From the cell containing the given text, extract its center point as [x, y] coordinate. 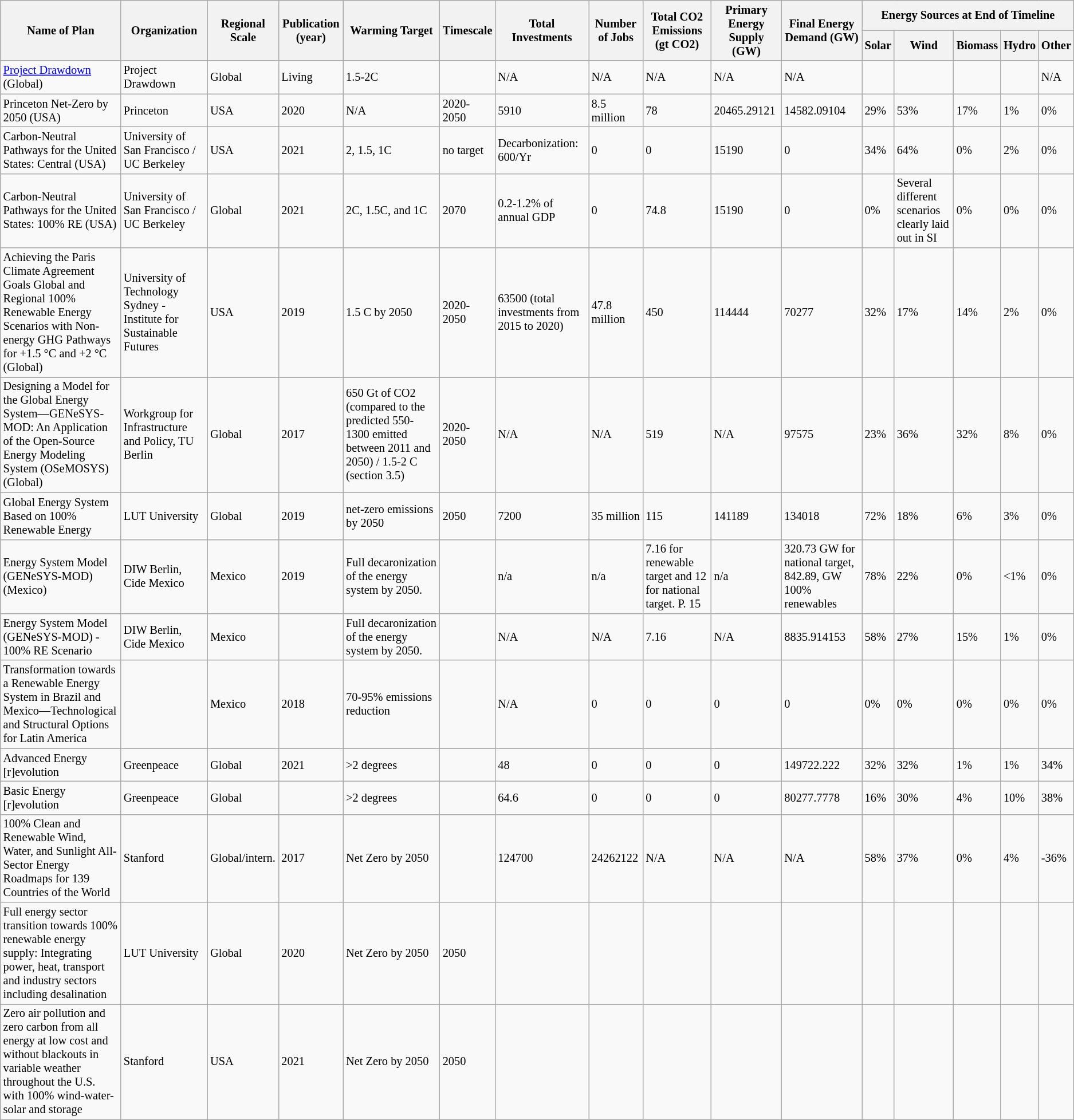
134018 [821, 516]
7.16 [677, 637]
48 [542, 765]
Princeton Net-Zero by 2050 (USA) [61, 111]
47.8 million [616, 313]
Living [310, 77]
Designing a Model for the Global Energy System—GENeSYS-MOD: An Application of the Open-Source Energy Modeling System (OSeMOSYS) (Global) [61, 435]
97575 [821, 435]
16% [878, 798]
20465.29121 [747, 111]
Timescale [467, 30]
115 [677, 516]
7.16 for renewable target and 12 for national target. P. 15 [677, 577]
72% [878, 516]
Princeton [164, 111]
35 million [616, 516]
37% [924, 858]
29% [878, 111]
8.5 million [616, 111]
Regional Scale [243, 30]
7200 [542, 516]
38% [1056, 798]
2018 [310, 704]
Name of Plan [61, 30]
Energy Sources at End of Timeline [968, 15]
Wind [924, 46]
Solar [878, 46]
30% [924, 798]
Total CO2 Emissions(gt CO2) [677, 30]
3% [1020, 516]
36% [924, 435]
149722.222 [821, 765]
80277.7778 [821, 798]
Carbon-Neutral Pathways for the United States: 100% RE (USA) [61, 211]
24262122 [616, 858]
net-zero emissions by 2050 [392, 516]
10% [1020, 798]
Other [1056, 46]
1.5 C by 2050 [392, 313]
74.8 [677, 211]
114444 [747, 313]
Transformation towards a Renewable Energy System in Brazil and Mexico—Technological and Structural Options for Latin America [61, 704]
15% [977, 637]
Full energy sector transition towards 100% renewable energy supply: Integrating power, heat, transport and industry sectors including desalination [61, 953]
450 [677, 313]
Decarbonization: 600/Yr [542, 150]
124700 [542, 858]
Several different scenarios clearly laid out in SI [924, 211]
Carbon-Neutral Pathways for the United States: Central (USA) [61, 150]
78 [677, 111]
14582.09104 [821, 111]
70-95% emissions reduction [392, 704]
Organization [164, 30]
Project Drawdown [164, 77]
23% [878, 435]
-36% [1056, 858]
78% [878, 577]
0.2-1.2% of annual GDP [542, 211]
Basic Energy [r]evolution [61, 798]
63500 (total investments from 2015 to 2020) [542, 313]
Workgroup for Infrastructure and Policy, TU Berlin [164, 435]
14% [977, 313]
64.6 [542, 798]
Biomass [977, 46]
Advanced Energy [r]evolution [61, 765]
<1% [1020, 577]
2C, 1.5C, and 1C [392, 211]
no target [467, 150]
22% [924, 577]
519 [677, 435]
Energy System Model (GENeSYS-MOD) (Mexico) [61, 577]
53% [924, 111]
Global Energy System Based on 100% Renewable Energy [61, 516]
8% [1020, 435]
Publication (year) [310, 30]
2070 [467, 211]
141189 [747, 516]
Hydro [1020, 46]
University of Technology Sydney - Institute for Sustainable Futures [164, 313]
70277 [821, 313]
650 Gt of CO2 (compared to the predicted 550-1300 emitted between 2011 and 2050) / 1.5-2 C(section 3.5) [392, 435]
320.73 GW for national target, 842.89, GW 100% renewables [821, 577]
100% Clean and Renewable Wind, Water, and Sunlight All-Sector Energy Roadmaps for 139 Countries of the World [61, 858]
Primary Energy Supply(GW) [747, 30]
8835.914153 [821, 637]
2, 1.5, 1C [392, 150]
27% [924, 637]
Number of Jobs [616, 30]
6% [977, 516]
64% [924, 150]
Total Investments [542, 30]
1.5-2C [392, 77]
Global/intern. [243, 858]
18% [924, 516]
5910 [542, 111]
Final Energy Demand (GW) [821, 30]
Project Drawdown (Global) [61, 77]
Energy System Model (GENeSYS-MOD) - 100% RE Scenario [61, 637]
Warming Target [392, 30]
